For the text-containing cell, return its midpoint in [x, y] coordinate format. 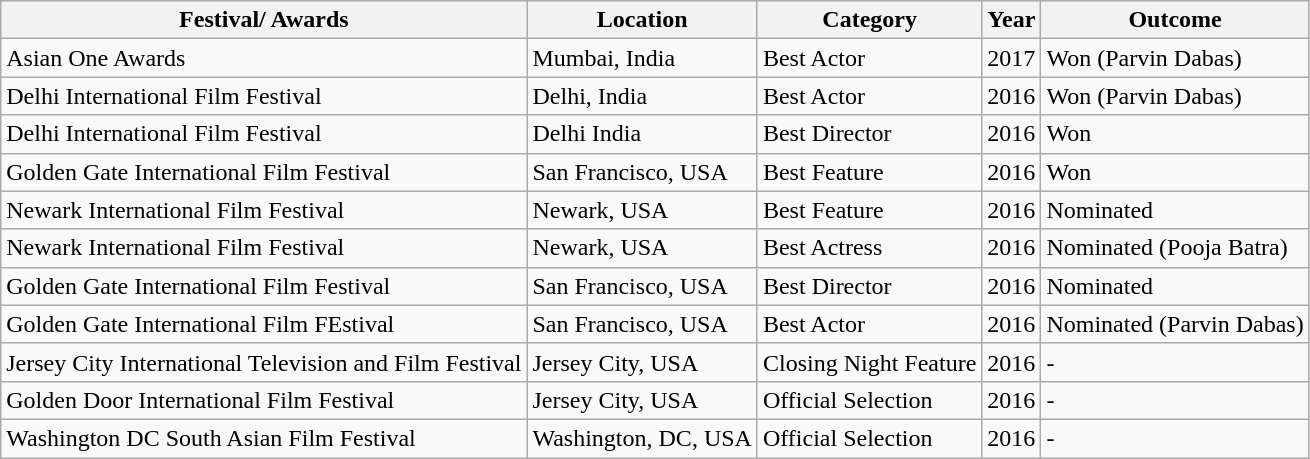
Jersey City International Television and Film Festival [264, 362]
Golden Door International Film Festival [264, 400]
Delhi India [642, 134]
Asian One Awards [264, 58]
Best Actress [869, 248]
Closing Night Feature [869, 362]
Category [869, 20]
2017 [1012, 58]
Washington, DC, USA [642, 438]
Outcome [1175, 20]
Festival/ Awards [264, 20]
Delhi, India [642, 96]
Year [1012, 20]
Mumbai, India [642, 58]
Golden Gate International Film FEstival [264, 324]
Location [642, 20]
Nominated (Parvin Dabas) [1175, 324]
Nominated (Pooja Batra) [1175, 248]
Washington DC South Asian Film Festival [264, 438]
